Return (X, Y) of the center of cell containing provided text 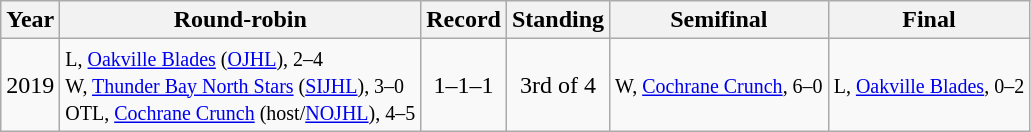
Record (464, 20)
Year (30, 20)
L, Oakville Blades, 0–2 (929, 85)
Round-robin (240, 20)
W, Cochrane Crunch, 6–0 (720, 85)
Semifinal (720, 20)
1–1–1 (464, 85)
Standing (558, 20)
2019 (30, 85)
Final (929, 20)
3rd of 4 (558, 85)
L, Oakville Blades (OJHL), 2–4W, Thunder Bay North Stars (SIJHL), 3–0OTL, Cochrane Crunch (host/NOJHL), 4–5 (240, 85)
